Detect which cell encompasses the target text, then output its [X, Y] center coordinate. 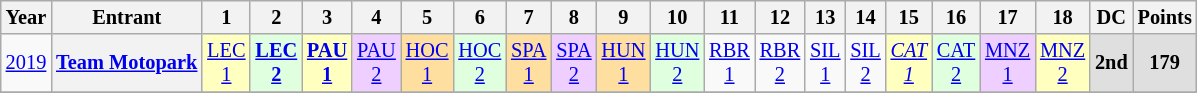
LEC2 [276, 63]
13 [825, 17]
8 [574, 17]
SPA2 [574, 63]
12 [780, 17]
Year [26, 17]
HOC2 [480, 63]
SPA1 [528, 63]
4 [376, 17]
PAU2 [376, 63]
14 [865, 17]
SIL2 [865, 63]
15 [909, 17]
2 [276, 17]
179 [1165, 63]
HUN2 [677, 63]
16 [956, 17]
PAU1 [327, 63]
3 [327, 17]
CAT1 [909, 63]
Team Motopark [126, 63]
Points [1165, 17]
9 [624, 17]
6 [480, 17]
2019 [26, 63]
18 [1062, 17]
HOC1 [428, 63]
RBR1 [729, 63]
Entrant [126, 17]
10 [677, 17]
LEC1 [226, 63]
MNZ1 [1008, 63]
2nd [1112, 63]
HUN1 [624, 63]
11 [729, 17]
7 [528, 17]
CAT2 [956, 63]
RBR2 [780, 63]
MNZ2 [1062, 63]
SIL1 [825, 63]
5 [428, 17]
1 [226, 17]
DC [1112, 17]
17 [1008, 17]
